Scan for the cell matching the given text and deliver its (X, Y) coordinate at center. 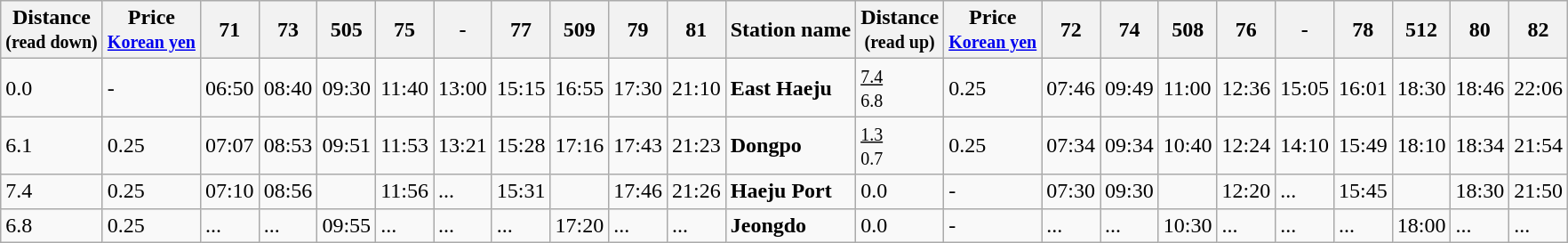
72 (1071, 30)
07:10 (229, 191)
78 (1363, 30)
76 (1246, 30)
80 (1480, 30)
10:40 (1188, 146)
18:10 (1421, 146)
6.1 (52, 146)
13:21 (463, 146)
06:50 (229, 87)
505 (347, 30)
11:40 (405, 87)
08:53 (288, 146)
73 (288, 30)
82 (1539, 30)
75 (405, 30)
09:51 (347, 146)
11:00 (1188, 87)
17:46 (638, 191)
09:55 (347, 225)
18:00 (1421, 225)
71 (229, 30)
22:06 (1539, 87)
17:43 (638, 146)
Dongpo (790, 146)
07:07 (229, 146)
16:55 (580, 87)
10:30 (1188, 225)
6.8 (52, 225)
509 (580, 30)
21:26 (696, 191)
12:24 (1246, 146)
15:31 (521, 191)
81 (696, 30)
17:16 (580, 146)
15:05 (1305, 87)
74 (1130, 30)
09:49 (1130, 87)
11:53 (405, 146)
77 (521, 30)
15:45 (1363, 191)
21:10 (696, 87)
512 (1421, 30)
21:23 (696, 146)
7.46.8 (900, 87)
Station name (790, 30)
07:34 (1071, 146)
16:01 (1363, 87)
13:00 (463, 87)
21:50 (1539, 191)
1.30.7 (900, 146)
08:56 (288, 191)
12:36 (1246, 87)
7.4 (52, 191)
Haeju Port (790, 191)
Distance(read down) (52, 30)
15:49 (1363, 146)
09:34 (1130, 146)
17:30 (638, 87)
07:46 (1071, 87)
Distance(read up) (900, 30)
79 (638, 30)
East Haeju (790, 87)
07:30 (1071, 191)
Jeongdo (790, 225)
12:20 (1246, 191)
18:46 (1480, 87)
15:15 (521, 87)
15:28 (521, 146)
11:56 (405, 191)
508 (1188, 30)
17:20 (580, 225)
18:34 (1480, 146)
08:40 (288, 87)
21:54 (1539, 146)
14:10 (1305, 146)
